Return (X, Y) of the center of cell containing provided text 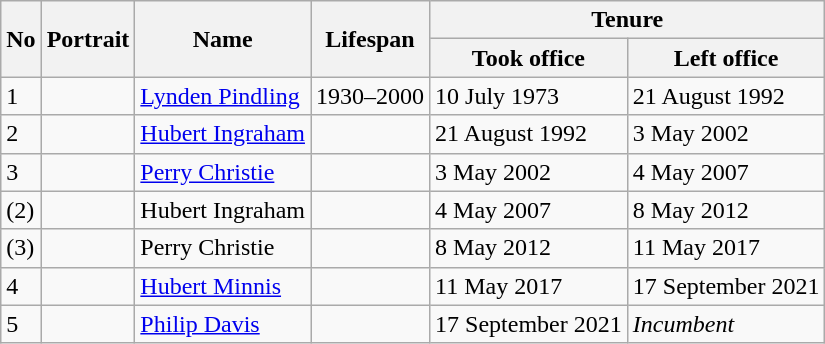
Left office (726, 58)
4 (21, 286)
10 July 1973 (529, 96)
Philip Davis (223, 324)
Lifespan (370, 39)
2 (21, 134)
1 (21, 96)
(3) (21, 248)
Lynden Pindling (223, 96)
Hubert Minnis (223, 286)
1930–2000 (370, 96)
3 (21, 172)
Name (223, 39)
5 (21, 324)
Tenure (628, 20)
Took office (529, 58)
No (21, 39)
Portrait (88, 39)
(2) (21, 210)
Incumbent (726, 324)
